From the cell containing the given text, extract its center point as (x, y) coordinate. 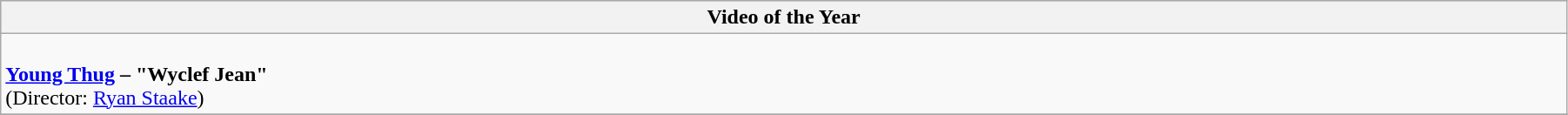
Video of the Year (784, 17)
Young Thug – "Wyclef Jean" (Director: Ryan Staake) (784, 74)
